Pinpoint the cell where the given text exists, returning its (X, Y) midpoint coordinate. 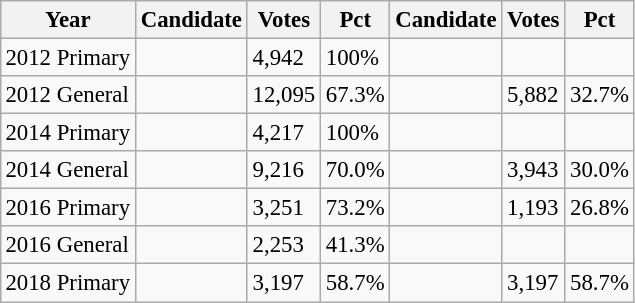
5,882 (534, 95)
3,251 (284, 208)
67.3% (356, 95)
2014 General (68, 170)
2016 General (68, 245)
73.2% (356, 208)
32.7% (600, 95)
30.0% (600, 170)
Year (68, 20)
41.3% (356, 245)
4,942 (284, 57)
3,943 (534, 170)
2014 Primary (68, 133)
1,193 (534, 208)
2018 Primary (68, 283)
2012 General (68, 95)
2012 Primary (68, 57)
70.0% (356, 170)
26.8% (600, 208)
2,253 (284, 245)
4,217 (284, 133)
2016 Primary (68, 208)
9,216 (284, 170)
12,095 (284, 95)
